From the cell containing the given text, extract its center point as (X, Y) coordinate. 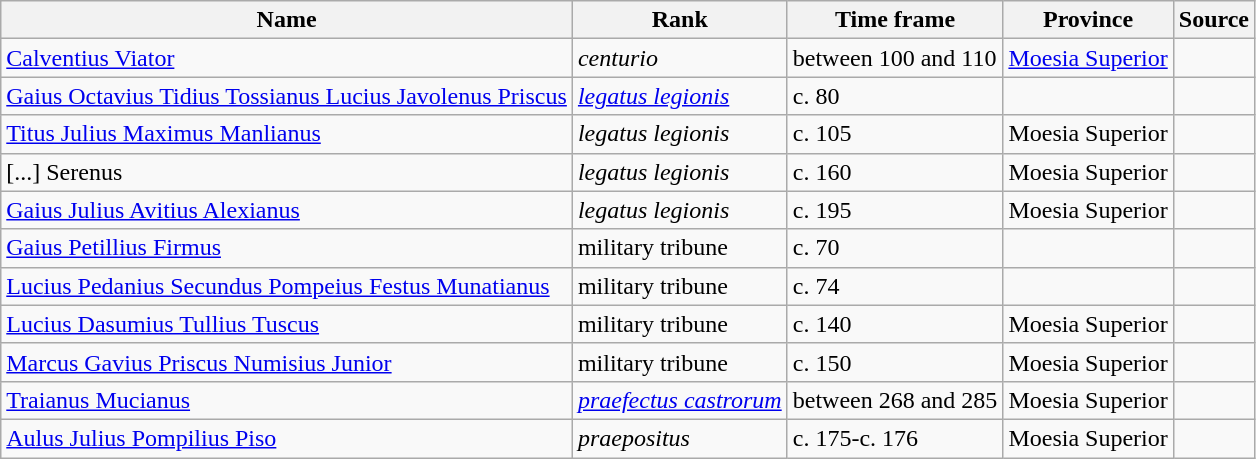
Lucius Dasumius Tullius Tuscus (287, 324)
Source (1214, 20)
Titus Julius Maximus Manlianus (287, 134)
centurio (680, 58)
Calventius Viator (287, 58)
Gaius Julius Avitius Alexianus (287, 210)
between 268 and 285 (895, 400)
Rank (680, 20)
c. 80 (895, 96)
Name (287, 20)
Marcus Gavius Priscus Numisius Junior (287, 362)
Gaius Octavius Tidius Tossianus Lucius Javolenus Priscus (287, 96)
c. 140 (895, 324)
Lucius Pedanius Secundus Pompeius Festus Munatianus (287, 286)
c. 195 (895, 210)
c. 160 (895, 172)
praepositus (680, 438)
Time frame (895, 20)
c. 70 (895, 248)
[...] Serenus (287, 172)
c. 175-c. 176 (895, 438)
between 100 and 110 (895, 58)
Aulus Julius Pompilius Piso (287, 438)
c. 74 (895, 286)
c. 105 (895, 134)
Traianus Mucianus (287, 400)
Gaius Petillius Firmus (287, 248)
praefectus castrorum (680, 400)
c. 150 (895, 362)
Province (1088, 20)
